Provide the (x, y) coordinate of the cell's center where the given text is located.  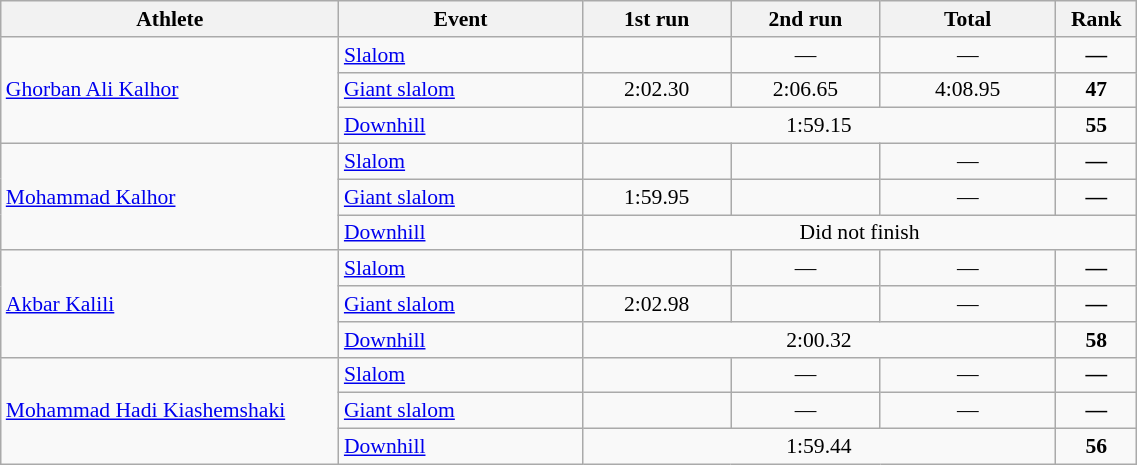
Did not finish (860, 233)
Ghorban Ali Kalhor (170, 90)
2:02.98 (656, 304)
Rank (1096, 19)
55 (1096, 126)
56 (1096, 447)
1st run (656, 19)
47 (1096, 90)
1:59.15 (818, 126)
Mohammad Kalhor (170, 198)
2nd run (806, 19)
58 (1096, 340)
Athlete (170, 19)
4:08.95 (968, 90)
Akbar Kalili (170, 304)
1:59.44 (818, 447)
2:02.30 (656, 90)
2:06.65 (806, 90)
2:00.32 (818, 340)
Mohammad Hadi Kiashemshaki (170, 410)
Total (968, 19)
1:59.95 (656, 197)
Event (460, 19)
